Find where the given text appears and provide that cell's center as [x, y] coordinate. 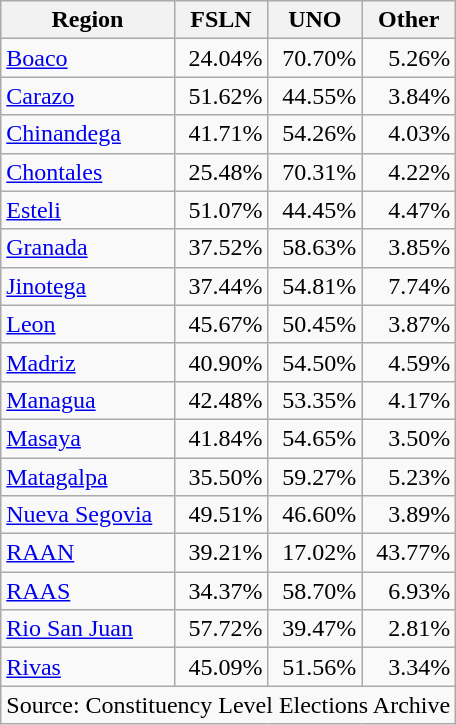
45.67% [221, 324]
37.52% [221, 248]
4.03% [409, 134]
Rivas [88, 667]
Rio San Juan [88, 629]
4.17% [409, 400]
Nueva Segovia [88, 515]
70.31% [315, 172]
34.37% [221, 591]
Madriz [88, 362]
Managua [88, 400]
3.34% [409, 667]
Esteli [88, 210]
5.26% [409, 58]
46.60% [315, 515]
37.44% [221, 286]
58.70% [315, 591]
UNO [315, 20]
53.35% [315, 400]
4.59% [409, 362]
RAAN [88, 553]
Carazo [88, 96]
6.93% [409, 591]
Leon [88, 324]
39.21% [221, 553]
Granada [88, 248]
Region [88, 20]
51.07% [221, 210]
3.89% [409, 515]
41.84% [221, 438]
42.48% [221, 400]
24.04% [221, 58]
44.45% [315, 210]
Other [409, 20]
57.72% [221, 629]
5.23% [409, 477]
54.26% [315, 134]
43.77% [409, 553]
44.55% [315, 96]
45.09% [221, 667]
40.90% [221, 362]
35.50% [221, 477]
54.81% [315, 286]
51.56% [315, 667]
Chontales [88, 172]
70.70% [315, 58]
39.47% [315, 629]
RAAS [88, 591]
51.62% [221, 96]
7.74% [409, 286]
3.87% [409, 324]
59.27% [315, 477]
58.63% [315, 248]
3.85% [409, 248]
54.65% [315, 438]
Chinandega [88, 134]
3.50% [409, 438]
4.47% [409, 210]
Boaco [88, 58]
50.45% [315, 324]
54.50% [315, 362]
25.48% [221, 172]
Source: Constituency Level Elections Archive [228, 705]
FSLN [221, 20]
Jinotega [88, 286]
Matagalpa [88, 477]
Masaya [88, 438]
17.02% [315, 553]
41.71% [221, 134]
49.51% [221, 515]
2.81% [409, 629]
3.84% [409, 96]
4.22% [409, 172]
